Return [x, y] of the center of cell containing provided text 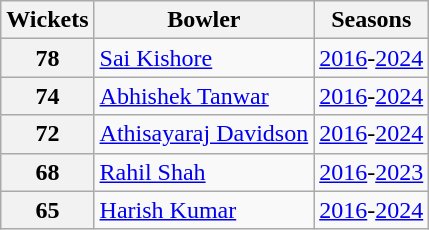
65 [48, 210]
78 [48, 58]
Bowler [204, 20]
68 [48, 172]
Harish Kumar [204, 210]
74 [48, 96]
Seasons [372, 20]
Rahil Shah [204, 172]
Athisayaraj Davidson [204, 134]
Wickets [48, 20]
2016-2023 [372, 172]
Sai Kishore [204, 58]
72 [48, 134]
Abhishek Tanwar [204, 96]
